Find where the given text appears and provide that cell's center as (x, y) coordinate. 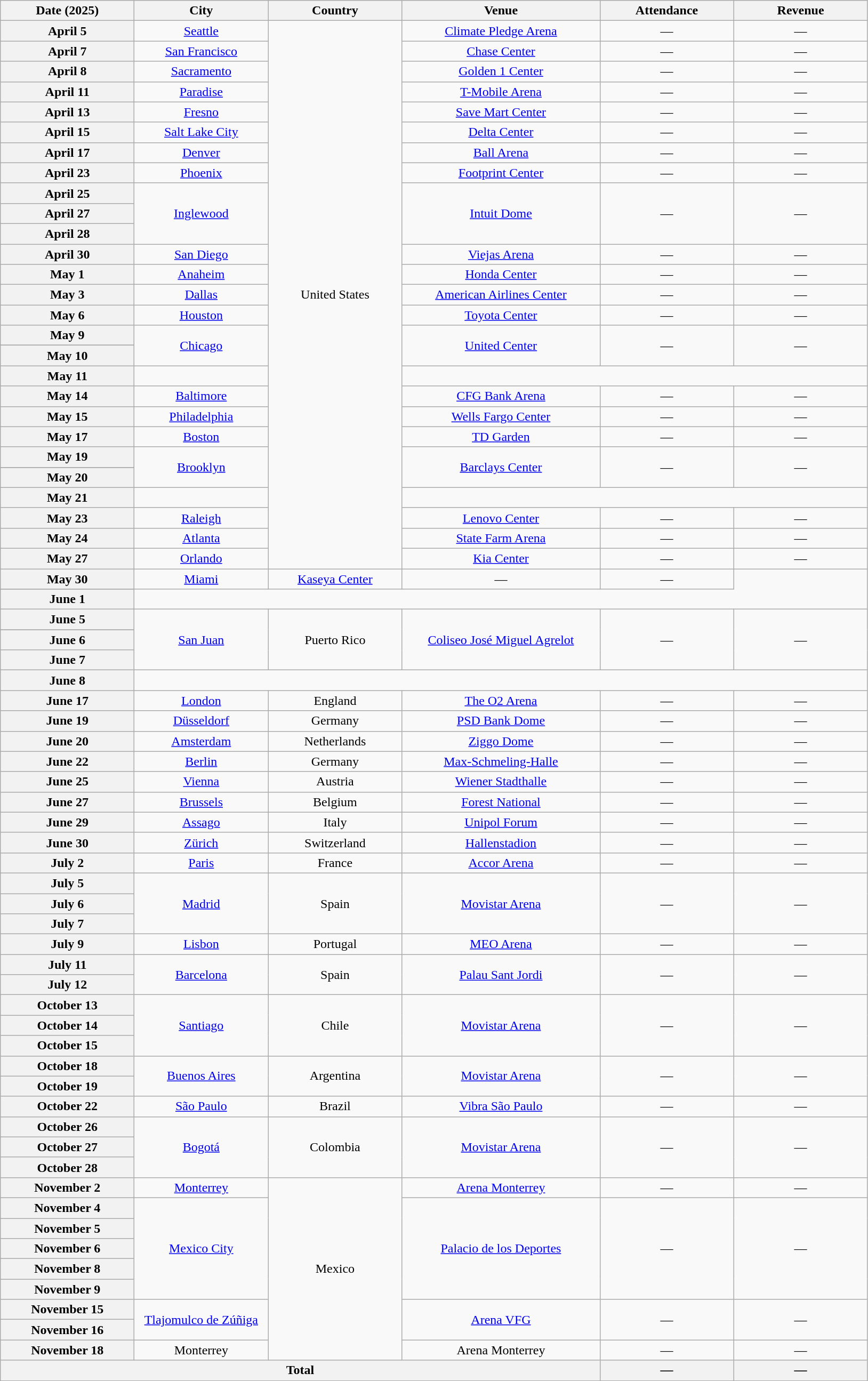
April 13 (67, 112)
Honda Center (501, 275)
Palacio de los Deportes (501, 1248)
Chile (335, 1025)
Zürich (202, 842)
November 4 (67, 1208)
Paris (202, 863)
Bogotá (202, 1147)
San Francisco (202, 51)
May 21 (67, 497)
Chase Center (501, 51)
May 6 (67, 315)
June 20 (67, 741)
June 19 (67, 721)
State Farm Arena (501, 538)
April 28 (67, 234)
Kaseya Center (335, 579)
May 20 (67, 477)
Orlando (202, 558)
April 8 (67, 71)
Vibra São Paulo (501, 1106)
November 18 (67, 1350)
Date (2025) (67, 11)
São Paulo (202, 1106)
The O2 Arena (501, 701)
Brussels (202, 802)
Santiago (202, 1025)
MEO Arena (501, 944)
Arena VFG (501, 1320)
Hallenstadion (501, 842)
Lisbon (202, 944)
Forest National (501, 802)
England (335, 701)
Austria (335, 782)
April 23 (67, 173)
Chicago (202, 346)
Belgium (335, 802)
Sacramento (202, 71)
Country (335, 11)
October 28 (67, 1167)
Wiener Stadthalle (501, 782)
October 13 (67, 1005)
May 11 (67, 376)
June 1 (67, 599)
October 18 (67, 1066)
April 11 (67, 92)
June 30 (67, 842)
Ziggo Dome (501, 741)
Palau Sant Jordi (501, 975)
April 17 (67, 152)
May 17 (67, 437)
Kia Center (501, 558)
Houston (202, 315)
June 22 (67, 761)
Brazil (335, 1106)
Ball Arena (501, 152)
October 15 (67, 1046)
July 5 (67, 883)
July 2 (67, 863)
May 1 (67, 275)
Coliseo José Miguel Agrelot (501, 640)
July 12 (67, 985)
Salt Lake City (202, 132)
April 27 (67, 213)
San Juan (202, 640)
April 15 (67, 132)
Düsseldorf (202, 721)
Brooklyn (202, 467)
Seattle (202, 31)
May 15 (67, 416)
Amsterdam (202, 741)
June 25 (67, 782)
April 30 (67, 254)
June 5 (67, 620)
Fresno (202, 112)
United States (335, 295)
May 27 (67, 558)
May 3 (67, 295)
October 14 (67, 1025)
Barcelona (202, 975)
Italy (335, 822)
PSD Bank Dome (501, 721)
June 27 (67, 802)
Revenue (801, 11)
Footprint Center (501, 173)
October 22 (67, 1106)
Climate Pledge Arena (501, 31)
Phoenix (202, 173)
November 8 (67, 1269)
June 17 (67, 701)
Boston (202, 437)
Delta Center (501, 132)
Buenos Aires (202, 1076)
October 19 (67, 1086)
Philadelphia (202, 416)
April 7 (67, 51)
Venue (501, 11)
Toyota Center (501, 315)
November 15 (67, 1310)
London (202, 701)
Atlanta (202, 538)
November 6 (67, 1249)
Inglewood (202, 213)
November 9 (67, 1289)
Argentina (335, 1076)
Viejas Arena (501, 254)
Puerto Rico (335, 640)
Lenovo Center (501, 518)
October 27 (67, 1147)
Baltimore (202, 396)
Dallas (202, 295)
T-Mobile Arena (501, 92)
Berlin (202, 761)
United Center (501, 346)
June 7 (67, 660)
Intuit Dome (501, 213)
Tlajomulco de Zúñiga (202, 1320)
May 23 (67, 518)
Miami (202, 579)
May 10 (67, 356)
June 29 (67, 822)
Portugal (335, 944)
Accor Arena (501, 863)
April 5 (67, 31)
Attendance (666, 11)
November 5 (67, 1228)
Raleigh (202, 518)
October 26 (67, 1127)
France (335, 863)
July 6 (67, 904)
Save Mart Center (501, 112)
April 25 (67, 193)
Paradise (202, 92)
CFG Bank Arena (501, 396)
Unipol Forum (501, 822)
July 7 (67, 924)
Madrid (202, 903)
May 19 (67, 457)
American Airlines Center (501, 295)
May 24 (67, 538)
Assago (202, 822)
Anaheim (202, 275)
May 14 (67, 396)
San Diego (202, 254)
Netherlands (335, 741)
Barclays Center (501, 467)
Denver (202, 152)
Vienna (202, 782)
Wells Fargo Center (501, 416)
Total (300, 1370)
July 9 (67, 944)
July 11 (67, 965)
Max-Schmeling-Halle (501, 761)
June 6 (67, 640)
June 8 (67, 680)
Switzerland (335, 842)
TD Garden (501, 437)
May 30 (67, 579)
November 2 (67, 1187)
Mexico (335, 1269)
November 16 (67, 1330)
Golden 1 Center (501, 71)
Mexico City (202, 1248)
May 9 (67, 335)
Colombia (335, 1147)
City (202, 11)
